Scan for the cell matching the given text and deliver its (X, Y) coordinate at center. 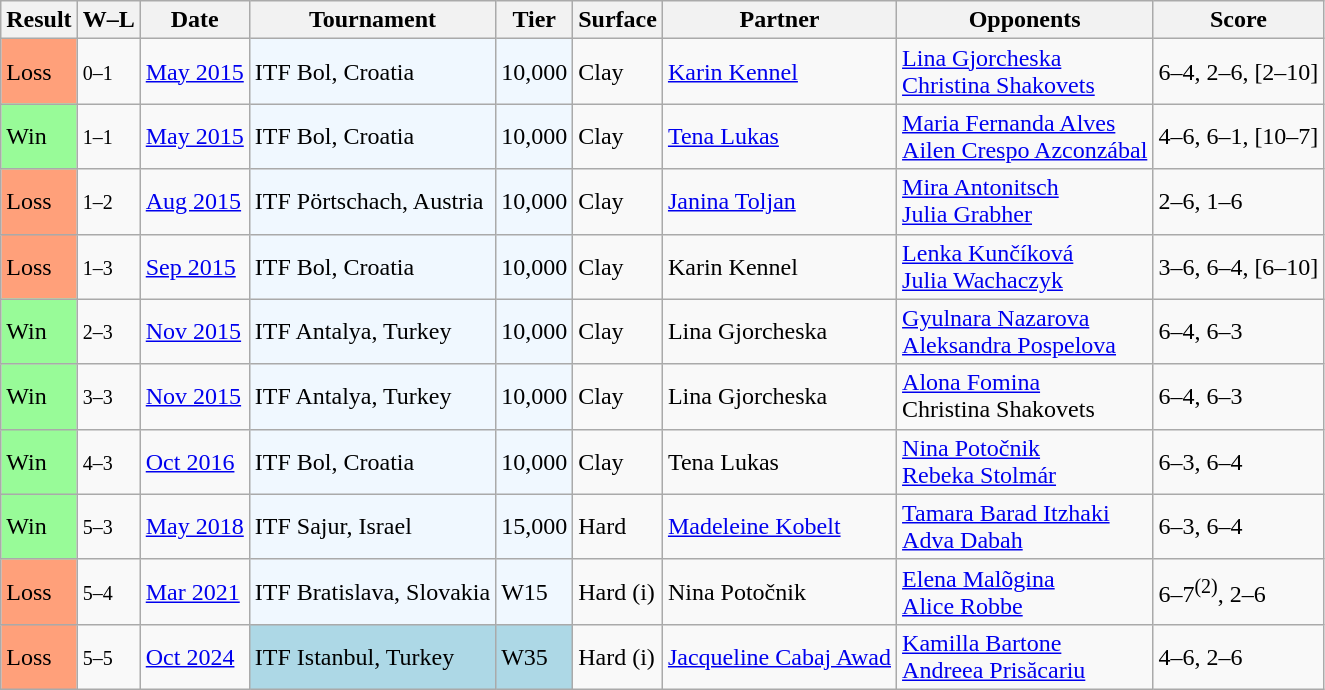
Lenka Kunčíková Julia Wachaczyk (1025, 266)
2–6, 1–6 (1238, 202)
May 2018 (194, 526)
Tournament (372, 20)
1–2 (108, 202)
Gyulnara Nazarova Aleksandra Pospelova (1025, 332)
3–6, 6–4, [6–10] (1238, 266)
ITF Pörtschach, Austria (372, 202)
Tier (534, 20)
Elena Malõgina Alice Robbe (1025, 592)
Oct 2024 (194, 656)
Hard (618, 526)
Alona Fomina Christina Shakovets (1025, 396)
Kamilla Bartone Andreea Prisăcariu (1025, 656)
Surface (618, 20)
W15 (534, 592)
Sep 2015 (194, 266)
Aug 2015 (194, 202)
ITF Sajur, Israel (372, 526)
Partner (779, 20)
5–4 (108, 592)
4–6, 6–1, [10–7] (1238, 136)
3–3 (108, 396)
Result (39, 20)
Opponents (1025, 20)
Nina Potočnik Rebeka Stolmár (1025, 462)
Oct 2016 (194, 462)
Jacqueline Cabaj Awad (779, 656)
6–4, 2–6, [2–10] (1238, 72)
Lina Gjorcheska Christina Shakovets (1025, 72)
Mira Antonitsch Julia Grabher (1025, 202)
0–1 (108, 72)
Nina Potočnik (779, 592)
ITF Istanbul, Turkey (372, 656)
Date (194, 20)
Mar 2021 (194, 592)
Tamara Barad Itzhaki Adva Dabah (1025, 526)
Maria Fernanda Alves Ailen Crespo Azconzábal (1025, 136)
W35 (534, 656)
5–5 (108, 656)
1–1 (108, 136)
Madeleine Kobelt (779, 526)
1–3 (108, 266)
4–3 (108, 462)
Janina Toljan (779, 202)
W–L (108, 20)
4–6, 2–6 (1238, 656)
Score (1238, 20)
5–3 (108, 526)
15,000 (534, 526)
ITF Bratislava, Slovakia (372, 592)
2–3 (108, 332)
6–7(2), 2–6 (1238, 592)
